Identify which cell holds the provided text, then report its [X, Y] central coordinate. 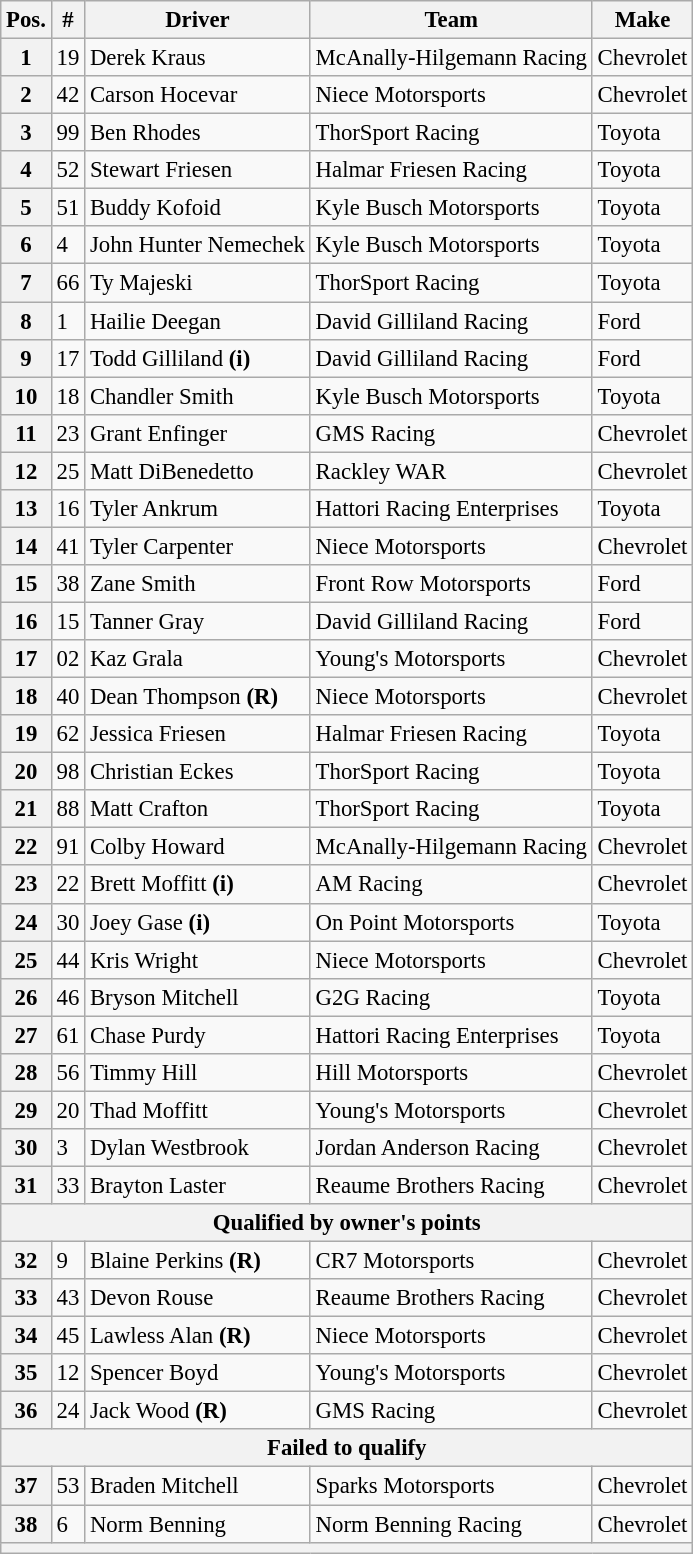
61 [68, 1035]
Kris Wright [198, 960]
Hailie Deegan [198, 321]
Norm Benning Racing [451, 1524]
43 [68, 1298]
Make [642, 20]
53 [68, 1486]
46 [68, 997]
Chandler Smith [198, 396]
Todd Gilliland (i) [198, 358]
Tyler Carpenter [198, 546]
Jack Wood (R) [198, 1411]
Braden Mitchell [198, 1486]
Blaine Perkins (R) [198, 1261]
14 [26, 546]
88 [68, 809]
Sparks Motorsports [451, 1486]
Tanner Gray [198, 621]
Thad Moffitt [198, 1110]
Failed to qualify [347, 1449]
13 [26, 509]
36 [26, 1411]
Jordan Anderson Racing [451, 1148]
8 [26, 321]
32 [26, 1261]
Carson Hocevar [198, 95]
Ben Rhodes [198, 133]
Joey Gase (i) [198, 922]
Buddy Kofoid [198, 208]
2 [26, 95]
35 [26, 1373]
Spencer Boyd [198, 1373]
On Point Motorsports [451, 922]
Derek Kraus [198, 58]
Chase Purdy [198, 1035]
Matt DiBenedetto [198, 471]
Dean Thompson (R) [198, 697]
Team [451, 20]
02 [68, 659]
52 [68, 170]
7 [26, 283]
Front Row Motorsports [451, 584]
Christian Eckes [198, 772]
Grant Enfinger [198, 433]
Matt Crafton [198, 809]
27 [26, 1035]
10 [26, 396]
CR7 Motorsports [451, 1261]
51 [68, 208]
Stewart Friesen [198, 170]
Rackley WAR [451, 471]
21 [26, 809]
45 [68, 1336]
42 [68, 95]
40 [68, 697]
Qualified by owner's points [347, 1223]
26 [26, 997]
Devon Rouse [198, 1298]
28 [26, 1073]
62 [68, 734]
56 [68, 1073]
41 [68, 546]
37 [26, 1486]
66 [68, 283]
Lawless Alan (R) [198, 1336]
29 [26, 1110]
Pos. [26, 20]
Timmy Hill [198, 1073]
31 [26, 1185]
Brett Moffitt (i) [198, 885]
99 [68, 133]
44 [68, 960]
Kaz Grala [198, 659]
11 [26, 433]
G2G Racing [451, 997]
Bryson Mitchell [198, 997]
# [68, 20]
AM Racing [451, 885]
Zane Smith [198, 584]
Jessica Friesen [198, 734]
Colby Howard [198, 847]
Ty Majeski [198, 283]
Hill Motorsports [451, 1073]
5 [26, 208]
Driver [198, 20]
91 [68, 847]
34 [26, 1336]
Brayton Laster [198, 1185]
Dylan Westbrook [198, 1148]
Tyler Ankrum [198, 509]
98 [68, 772]
Norm Benning [198, 1524]
John Hunter Nemechek [198, 245]
